Capture the cell that displays the provided text and extract its [X, Y] central coordinate. 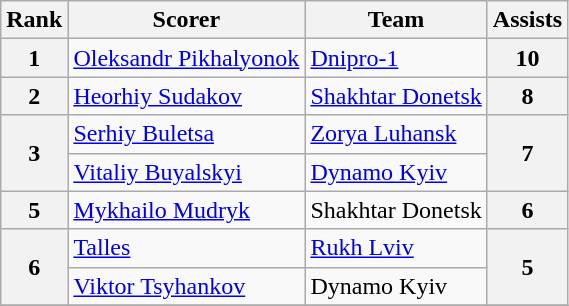
Heorhiy Sudakov [186, 96]
Serhiy Buletsa [186, 134]
Vitaliy Buyalskyi [186, 172]
Scorer [186, 20]
10 [527, 58]
Dnipro-1 [396, 58]
Talles [186, 248]
2 [34, 96]
Assists [527, 20]
Viktor Tsyhankov [186, 286]
8 [527, 96]
Rank [34, 20]
Zorya Luhansk [396, 134]
Team [396, 20]
3 [34, 153]
Oleksandr Pikhalyonok [186, 58]
1 [34, 58]
7 [527, 153]
Rukh Lviv [396, 248]
Mykhailo Mudryk [186, 210]
